For the text-containing cell, return its midpoint in [X, Y] coordinate format. 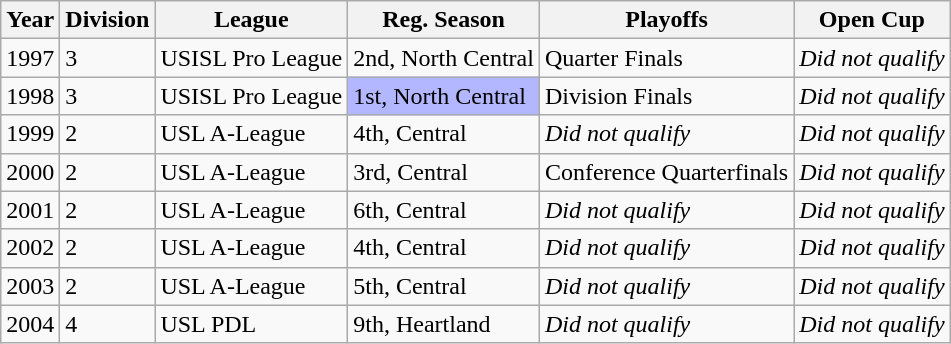
Open Cup [872, 20]
2001 [30, 210]
Division Finals [666, 96]
4 [108, 324]
2003 [30, 286]
2004 [30, 324]
League [252, 20]
1997 [30, 58]
1999 [30, 134]
Playoffs [666, 20]
6th, Central [444, 210]
Conference Quarterfinals [666, 172]
3rd, Central [444, 172]
1st, North Central [444, 96]
2002 [30, 248]
2000 [30, 172]
5th, Central [444, 286]
2nd, North Central [444, 58]
Year [30, 20]
Division [108, 20]
1998 [30, 96]
Quarter Finals [666, 58]
Reg. Season [444, 20]
9th, Heartland [444, 324]
USL PDL [252, 324]
